Return the [X, Y] coordinate for the center point of the cell that contains the specified text.  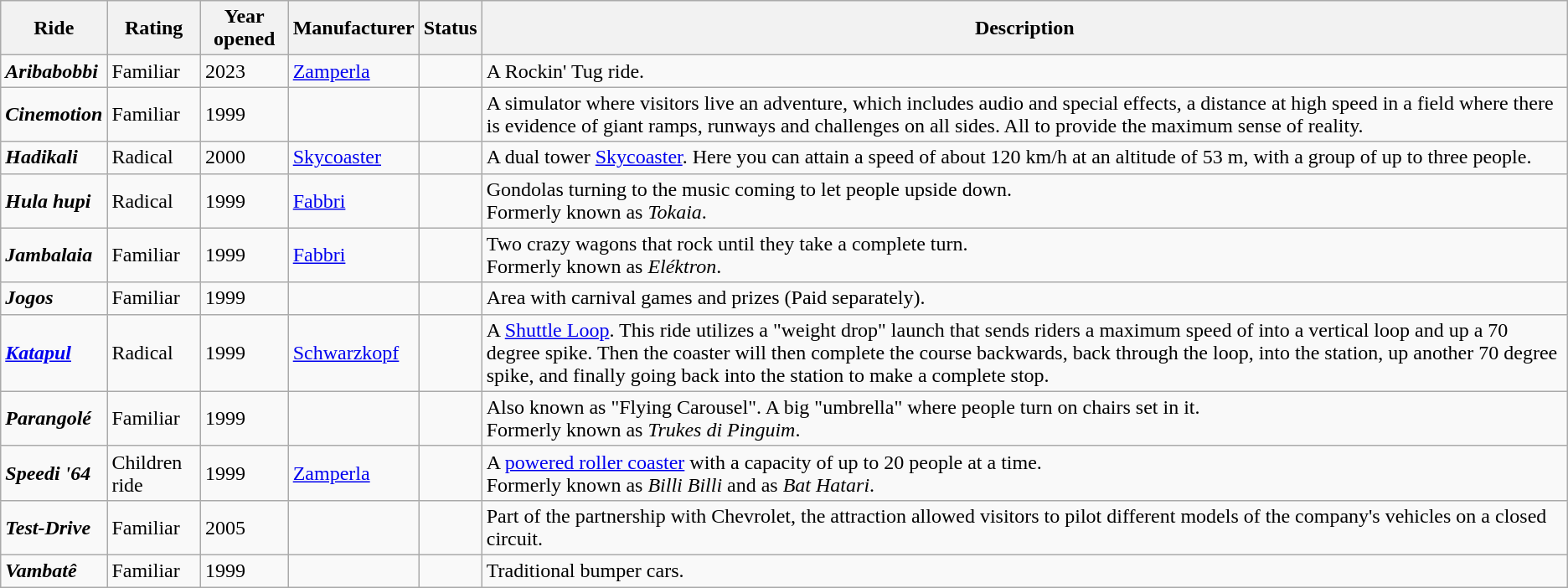
Jogos [54, 298]
Ride [54, 28]
2023 [245, 71]
2005 [245, 528]
Description [1024, 28]
Speedi '64 [54, 472]
Hadikali [54, 157]
Children ride [154, 472]
Jambalaia [54, 255]
Aribabobbi [54, 71]
Part of the partnership with Chevrolet, the attraction allowed visitors to pilot different models of the company's vehicles on a closed circuit. [1024, 528]
2000 [245, 157]
Gondolas turning to the music coming to let people upside down.Formerly known as Tokaia. [1024, 201]
A dual tower Skycoaster. Here you can attain a speed of about 120 km/h at an altitude of 53 m, with a group of up to three people. [1024, 157]
Traditional bumper cars. [1024, 570]
Status [451, 28]
Katapul [54, 353]
A Rockin' Tug ride. [1024, 71]
Hula hupi [54, 201]
Also known as "Flying Carousel". A big "umbrella" where people turn on chairs set in it.Formerly known as Trukes di Pinguim. [1024, 419]
Manufacturer [353, 28]
A powered roller coaster with a capacity of up to 20 people at a time.Formerly known as Billi Billi and as Bat Hatari. [1024, 472]
Schwarzkopf [353, 353]
Test-Drive [54, 528]
Area with carnival games and prizes (Paid separately). [1024, 298]
Rating [154, 28]
Two crazy wagons that rock until they take a complete turn.Formerly known as Eléktron. [1024, 255]
Cinemotion [54, 114]
Parangolé [54, 419]
Vambatê [54, 570]
Skycoaster [353, 157]
Year opened [245, 28]
